Output the (X, Y) coordinate of the center of the cell containing the given text.  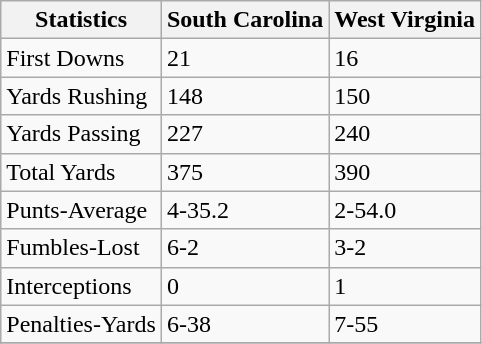
16 (405, 58)
3-2 (405, 248)
Statistics (82, 20)
7-55 (405, 324)
Penalties-Yards (82, 324)
Yards Passing (82, 134)
6-38 (244, 324)
240 (405, 134)
148 (244, 96)
West Virginia (405, 20)
375 (244, 172)
227 (244, 134)
South Carolina (244, 20)
Fumbles-Lost (82, 248)
4-35.2 (244, 210)
Total Yards (82, 172)
Punts-Average (82, 210)
1 (405, 286)
0 (244, 286)
390 (405, 172)
6-2 (244, 248)
First Downs (82, 58)
Yards Rushing (82, 96)
21 (244, 58)
Interceptions (82, 286)
2-54.0 (405, 210)
150 (405, 96)
